Extract the (x, y) coordinate from the center of the cell holding the provided text.  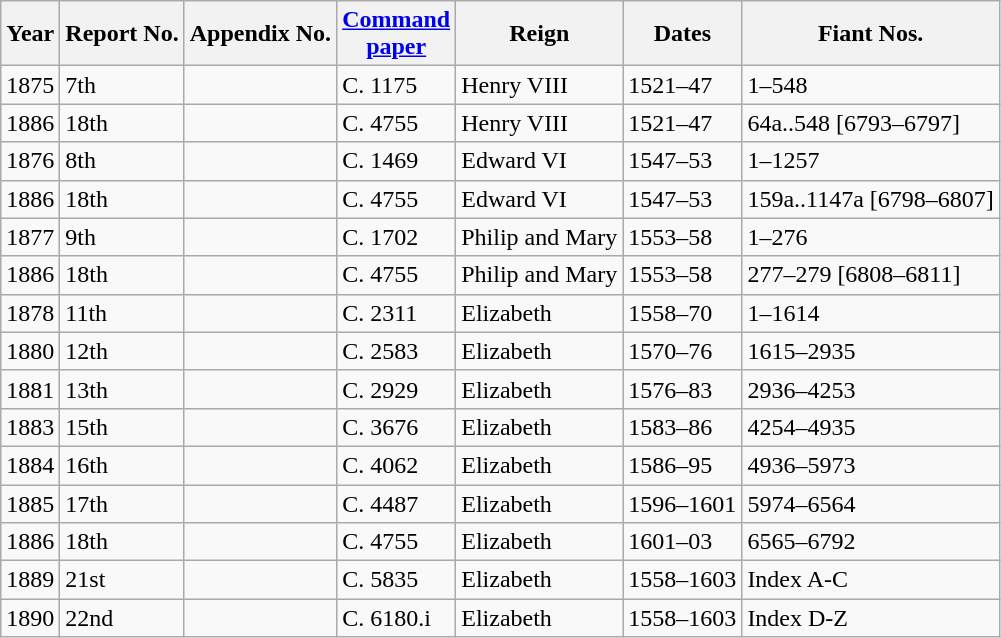
1877 (30, 237)
15th (122, 427)
C. 5835 (396, 580)
1570–76 (682, 351)
9th (122, 237)
Index D-Z (870, 618)
13th (122, 389)
Fiant Nos. (870, 34)
1601–03 (682, 542)
277–279 [6808–6811] (870, 275)
1596–1601 (682, 503)
C. 3676 (396, 427)
C. 2583 (396, 351)
C. 4062 (396, 465)
C. 1702 (396, 237)
1884 (30, 465)
C. 2311 (396, 313)
16th (122, 465)
4254–4935 (870, 427)
C. 6180.i (396, 618)
1586–95 (682, 465)
7th (122, 85)
1–276 (870, 237)
Dates (682, 34)
Year (30, 34)
Commandpaper (396, 34)
Appendix No. (260, 34)
6565–6792 (870, 542)
1890 (30, 618)
1878 (30, 313)
1885 (30, 503)
1889 (30, 580)
64a..548 [6793–6797] (870, 123)
2936–4253 (870, 389)
1880 (30, 351)
C. 1469 (396, 161)
Report No. (122, 34)
12th (122, 351)
1875 (30, 85)
1615–2935 (870, 351)
1876 (30, 161)
5974–6564 (870, 503)
1583–86 (682, 427)
8th (122, 161)
4936–5973 (870, 465)
159a..1147a [6798–6807] (870, 199)
1558–70 (682, 313)
17th (122, 503)
C. 2929 (396, 389)
21st (122, 580)
C. 1175 (396, 85)
22nd (122, 618)
1881 (30, 389)
11th (122, 313)
1–1257 (870, 161)
Index A-C (870, 580)
Reign (540, 34)
1–548 (870, 85)
C. 4487 (396, 503)
1576–83 (682, 389)
1–1614 (870, 313)
1883 (30, 427)
